Identify which cell holds the provided text, then report its [X, Y] central coordinate. 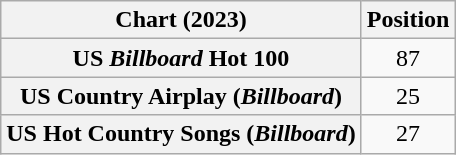
Position [408, 20]
US Hot Country Songs (Billboard) [181, 134]
Chart (2023) [181, 20]
87 [408, 58]
27 [408, 134]
US Billboard Hot 100 [181, 58]
US Country Airplay (Billboard) [181, 96]
25 [408, 96]
